Scan for the cell matching the given text and deliver its (x, y) coordinate at center. 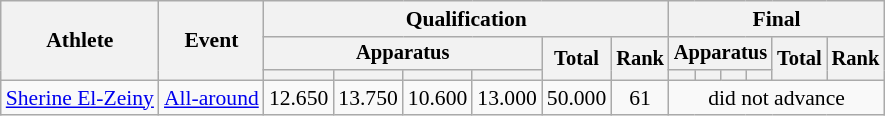
did not advance (776, 98)
All-around (212, 98)
Sherine El-Zeiny (80, 98)
Final (776, 19)
Event (212, 40)
50.000 (576, 98)
Athlete (80, 40)
Qualification (466, 19)
61 (640, 98)
13.000 (506, 98)
10.600 (438, 98)
13.750 (368, 98)
12.650 (298, 98)
